Capture the cell that displays the provided text and extract its (x, y) central coordinate. 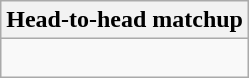
Head-to-head matchup (125, 20)
